Pinpoint the cell where the given text exists, returning its [X, Y] midpoint coordinate. 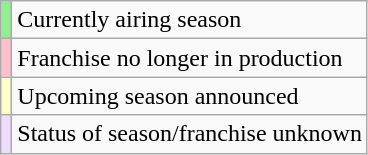
Currently airing season [190, 20]
Franchise no longer in production [190, 58]
Status of season/franchise unknown [190, 134]
Upcoming season announced [190, 96]
